Identify which cell holds the provided text, then report its [x, y] central coordinate. 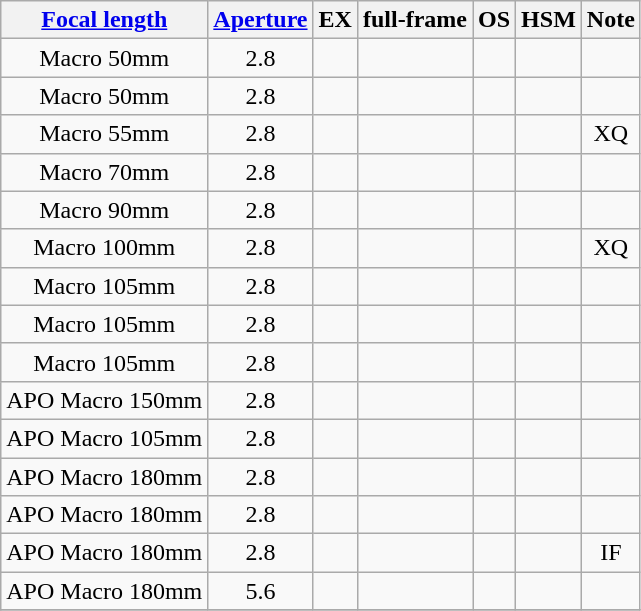
Macro 70mm [104, 172]
EX [335, 20]
Focal length [104, 20]
OS [494, 20]
Macro 90mm [104, 210]
APO Macro 150mm [104, 400]
Note [610, 20]
IF [610, 553]
HSM [549, 20]
APO Macro 105mm [104, 438]
full-frame [414, 20]
Macro 100mm [104, 248]
Macro 55mm [104, 134]
Aperture [260, 20]
5.6 [260, 591]
